Return the (x, y) coordinate for the center point of the cell that contains the specified text.  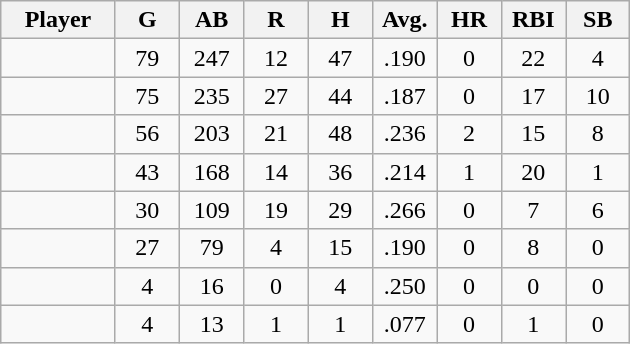
22 (533, 58)
2 (469, 134)
43 (147, 172)
7 (533, 210)
13 (211, 324)
48 (340, 134)
H (340, 20)
R (276, 20)
247 (211, 58)
AB (211, 20)
30 (147, 210)
.214 (404, 172)
.187 (404, 96)
29 (340, 210)
SB (598, 20)
.077 (404, 324)
RBI (533, 20)
44 (340, 96)
19 (276, 210)
Avg. (404, 20)
12 (276, 58)
.236 (404, 134)
.266 (404, 210)
109 (211, 210)
14 (276, 172)
36 (340, 172)
.250 (404, 286)
203 (211, 134)
235 (211, 96)
56 (147, 134)
16 (211, 286)
Player (58, 20)
10 (598, 96)
21 (276, 134)
75 (147, 96)
6 (598, 210)
17 (533, 96)
47 (340, 58)
168 (211, 172)
HR (469, 20)
20 (533, 172)
G (147, 20)
